Return [x, y] of the center of cell containing provided text 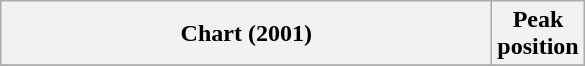
Chart (2001) [246, 34]
Peakposition [538, 34]
